Scan for the cell matching the given text and deliver its (x, y) coordinate at center. 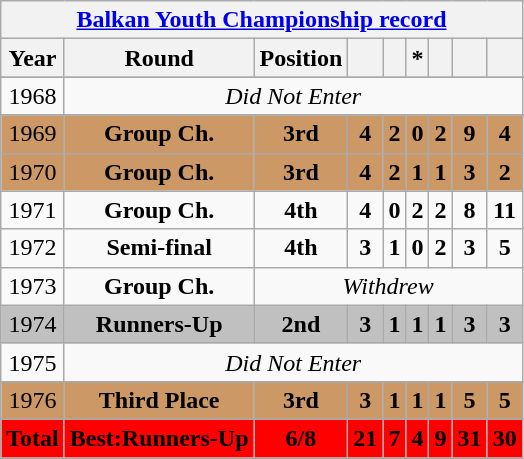
1969 (33, 134)
* (418, 58)
1971 (33, 210)
1972 (33, 248)
11 (504, 210)
7 (394, 438)
Total (33, 438)
1970 (33, 172)
8 (470, 210)
31 (470, 438)
Round (159, 58)
Balkan Youth Championship record (262, 20)
1976 (33, 400)
Best:Runners-Up (159, 438)
Third Place (159, 400)
1973 (33, 286)
1968 (33, 96)
1975 (33, 362)
2nd (301, 324)
6/8 (301, 438)
1974 (33, 324)
Runners-Up (159, 324)
Position (301, 58)
Year (33, 58)
21 (366, 438)
30 (504, 438)
Withdrew (388, 286)
Semi-final (159, 248)
